Detect which cell encompasses the target text, then output its (X, Y) center coordinate. 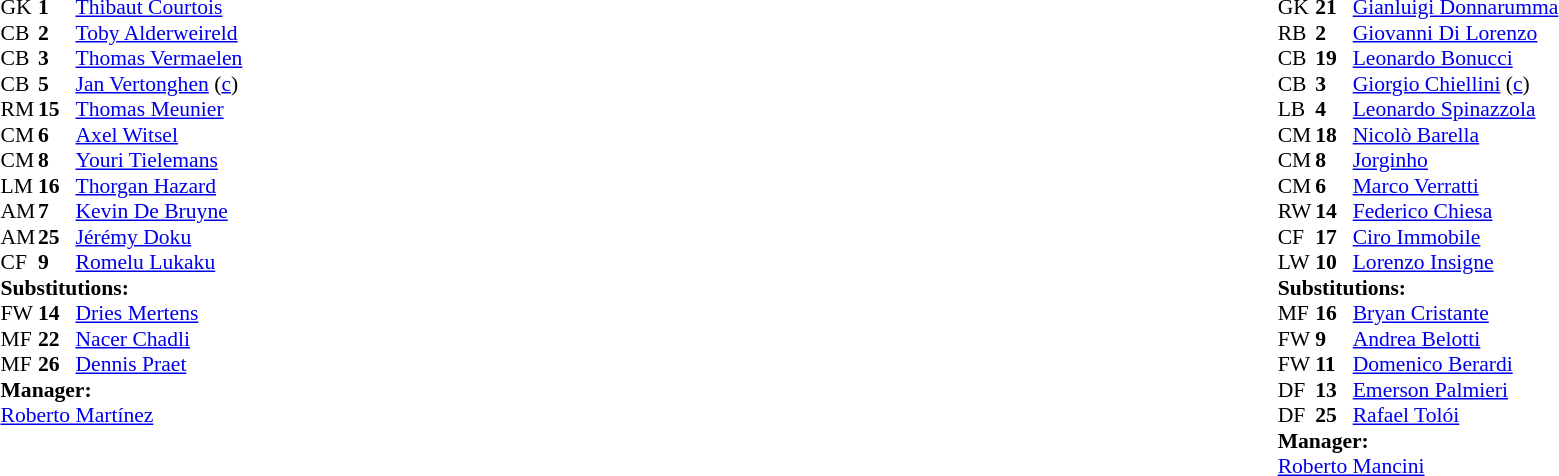
Thomas Vermaelen (160, 59)
RB (1297, 33)
Youri Tielemans (160, 161)
Dennis Praet (160, 365)
Giovanni Di Lorenzo (1456, 33)
Roberto Martínez (121, 415)
Thomas Meunier (160, 109)
11 (1334, 365)
17 (1334, 237)
4 (1334, 109)
13 (1334, 390)
Marco Verratti (1456, 186)
Jan Vertonghen (c) (160, 84)
LW (1297, 263)
Emerson Palmieri (1456, 390)
Toby Alderweireld (160, 33)
LB (1297, 109)
Lorenzo Insigne (1456, 263)
Domenico Berardi (1456, 365)
26 (57, 365)
Federico Chiesa (1456, 211)
Axel Witsel (160, 135)
RM (19, 109)
Rafael Tolói (1456, 415)
Kevin De Bruyne (160, 211)
Leonardo Bonucci (1456, 59)
Andrea Belotti (1456, 339)
7 (57, 211)
15 (57, 109)
Thorgan Hazard (160, 186)
RW (1297, 211)
22 (57, 339)
Jérémy Doku (160, 237)
Nacer Chadli (160, 339)
10 (1334, 263)
19 (1334, 59)
Jorginho (1456, 161)
Nicolò Barella (1456, 135)
Giorgio Chiellini (c) (1456, 84)
18 (1334, 135)
Dries Mertens (160, 313)
Romelu Lukaku (160, 263)
5 (57, 84)
Leonardo Spinazzola (1456, 109)
Bryan Cristante (1456, 313)
Ciro Immobile (1456, 237)
LM (19, 186)
